Scan for the cell matching the given text and deliver its (x, y) coordinate at center. 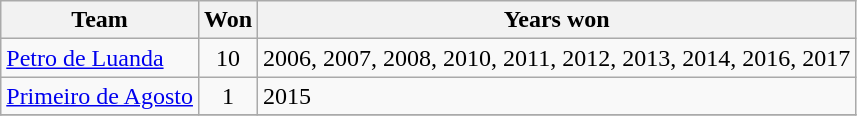
Petro de Luanda (100, 58)
2006, 2007, 2008, 2010, 2011, 2012, 2013, 2014, 2016, 2017 (557, 58)
Won (228, 20)
Years won (557, 20)
10 (228, 58)
2015 (557, 96)
Team (100, 20)
1 (228, 96)
Primeiro de Agosto (100, 96)
